Scan for the cell matching the given text and deliver its [x, y] coordinate at center. 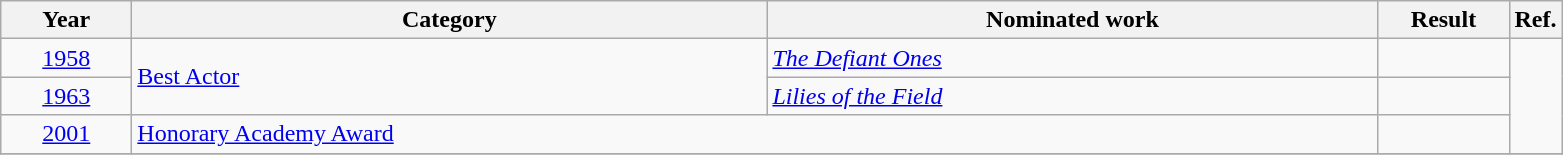
The Defiant Ones [1072, 58]
Year [66, 20]
2001 [66, 134]
1963 [66, 96]
Honorary Academy Award [755, 134]
Result [1444, 20]
Nominated work [1072, 20]
Best Actor [450, 77]
Lilies of the Field [1072, 96]
1958 [66, 58]
Category [450, 20]
Ref. [1536, 20]
